Identify which cell holds the provided text, then report its [X, Y] central coordinate. 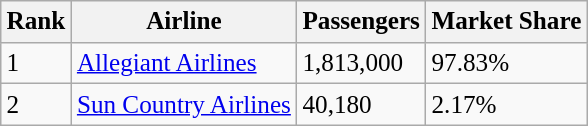
97.83% [506, 63]
2 [36, 105]
Sun Country Airlines [184, 105]
Rank [36, 22]
1,813,000 [362, 63]
40,180 [362, 105]
2.17% [506, 105]
1 [36, 63]
Airline [184, 22]
Passengers [362, 22]
Market Share [506, 22]
Allegiant Airlines [184, 63]
